Identify which cell holds the provided text, then report its (X, Y) central coordinate. 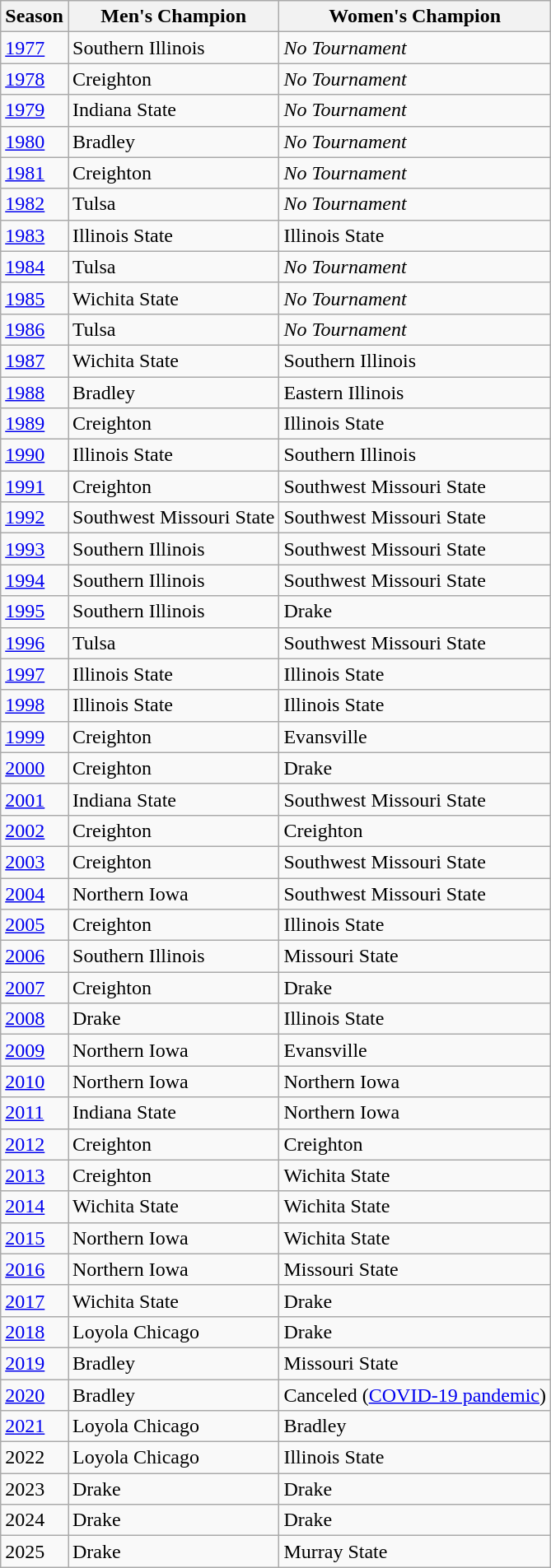
2002 (35, 831)
Women's Champion (415, 16)
2021 (35, 1426)
2004 (35, 893)
2010 (35, 1082)
1981 (35, 173)
1978 (35, 79)
1999 (35, 737)
2007 (35, 988)
Eastern Illinois (415, 393)
2013 (35, 1175)
1983 (35, 235)
1996 (35, 643)
1977 (35, 48)
1989 (35, 424)
1995 (35, 612)
2006 (35, 956)
1984 (35, 267)
2011 (35, 1113)
2024 (35, 1520)
1985 (35, 298)
1990 (35, 455)
1986 (35, 329)
1982 (35, 204)
2018 (35, 1332)
Canceled (COVID-19 pandemic) (415, 1395)
2017 (35, 1300)
Men's Champion (173, 16)
2020 (35, 1395)
1997 (35, 674)
1998 (35, 705)
2008 (35, 1019)
2023 (35, 1489)
1979 (35, 110)
2016 (35, 1269)
2015 (35, 1238)
1994 (35, 580)
Season (35, 16)
2009 (35, 1050)
1987 (35, 361)
2014 (35, 1207)
2012 (35, 1144)
Murray State (415, 1552)
1993 (35, 549)
1988 (35, 393)
2019 (35, 1363)
2003 (35, 862)
1980 (35, 142)
2000 (35, 768)
1992 (35, 518)
2025 (35, 1552)
2005 (35, 925)
2001 (35, 799)
1991 (35, 486)
2022 (35, 1458)
